Return [X, Y] of the center of cell containing provided text 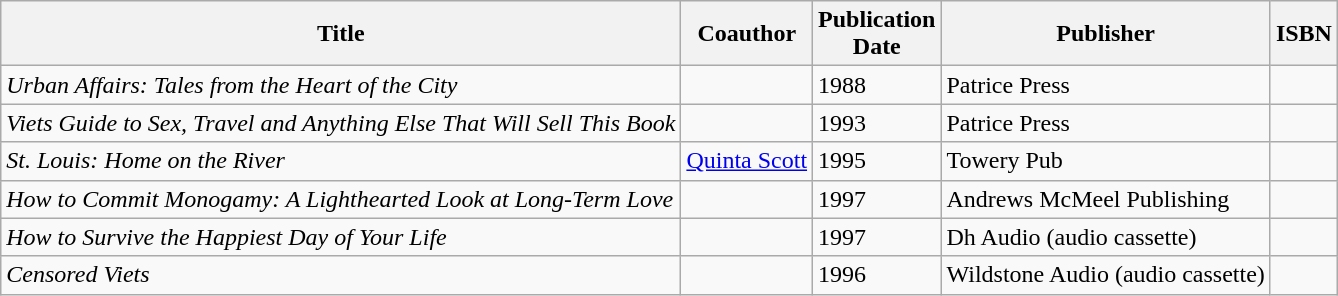
PublicationDate [877, 34]
Towery Pub [1106, 161]
Quinta Scott [747, 161]
1988 [877, 85]
Title [341, 34]
Publisher [1106, 34]
1993 [877, 123]
St. Louis: Home on the River [341, 161]
Urban Affairs: Tales from the Heart of the City [341, 85]
Wildstone Audio (audio cassette) [1106, 275]
Censored Viets [341, 275]
ISBN [1304, 34]
Coauthor [747, 34]
How to Commit Monogamy: A Lighthearted Look at Long-Term Love [341, 199]
How to Survive the Happiest Day of Your Life [341, 237]
Andrews McMeel Publishing [1106, 199]
Viets Guide to Sex, Travel and Anything Else That Will Sell This Book [341, 123]
Dh Audio (audio cassette) [1106, 237]
1996 [877, 275]
1995 [877, 161]
